Return the (x, y) coordinate for the center point of the cell that contains the specified text.  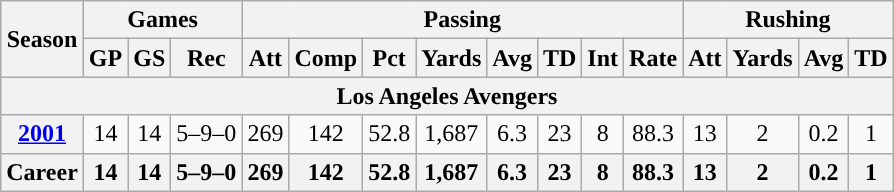
Comp (326, 58)
GS (150, 58)
Passing (462, 20)
Los Angeles Avengers (447, 96)
2001 (42, 134)
Int (603, 58)
Pct (390, 58)
Rec (206, 58)
Games (162, 20)
Season (42, 39)
Rate (654, 58)
GP (105, 58)
Career (42, 172)
Rushing (788, 20)
